Determine the [X, Y] coordinate at the center of the cell enclosing the given text.  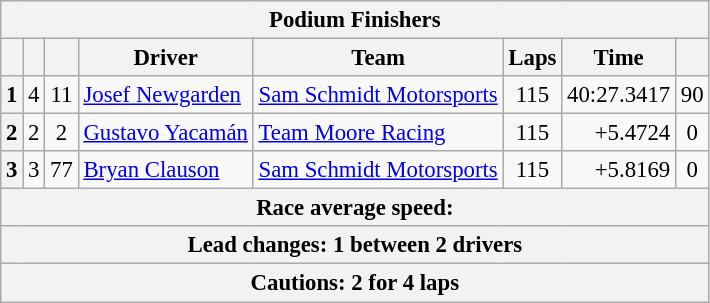
Lead changes: 1 between 2 drivers [355, 245]
Team [378, 58]
Driver [166, 58]
Podium Finishers [355, 20]
Race average speed: [355, 208]
1 [12, 95]
Bryan Clauson [166, 170]
+5.4724 [619, 133]
40:27.3417 [619, 95]
Laps [532, 58]
Cautions: 2 for 4 laps [355, 283]
Team Moore Racing [378, 133]
4 [34, 95]
+5.8169 [619, 170]
11 [62, 95]
Gustavo Yacamán [166, 133]
77 [62, 170]
90 [692, 95]
Time [619, 58]
Josef Newgarden [166, 95]
